Capture the cell that displays the provided text and extract its [x, y] central coordinate. 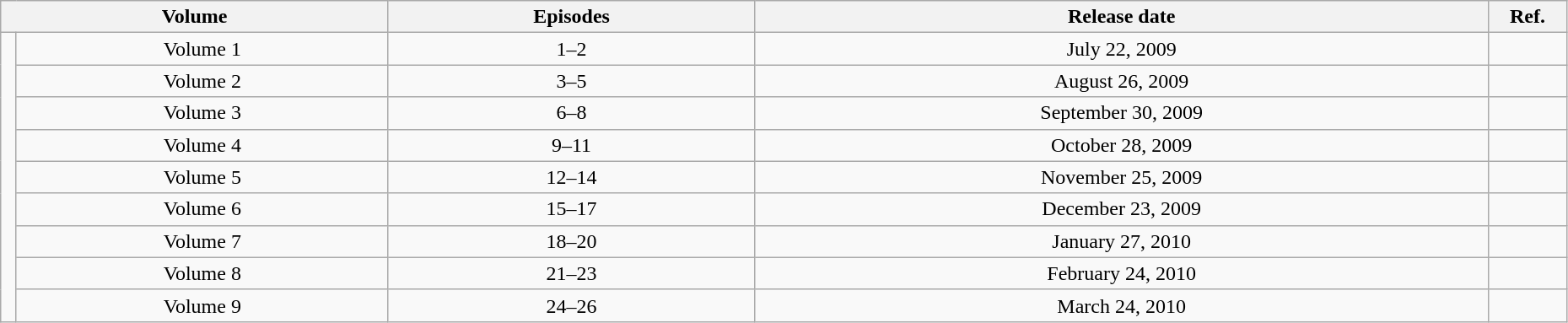
21–23 [571, 273]
1–2 [571, 49]
February 24, 2010 [1122, 273]
January 27, 2010 [1122, 241]
Episodes [571, 17]
9–11 [571, 145]
Volume 4 [202, 145]
3–5 [571, 81]
Volume [195, 17]
July 22, 2009 [1122, 49]
15–17 [571, 209]
September 30, 2009 [1122, 113]
Volume 8 [202, 273]
6–8 [571, 113]
Ref. [1528, 17]
December 23, 2009 [1122, 209]
12–14 [571, 177]
Volume 6 [202, 209]
Volume 7 [202, 241]
October 28, 2009 [1122, 145]
18–20 [571, 241]
Volume 9 [202, 305]
Volume 1 [202, 49]
November 25, 2009 [1122, 177]
Release date [1122, 17]
24–26 [571, 305]
March 24, 2010 [1122, 305]
Volume 5 [202, 177]
Volume 2 [202, 81]
Volume 3 [202, 113]
August 26, 2009 [1122, 81]
